Pinpoint the cell where the given text exists, returning its (x, y) midpoint coordinate. 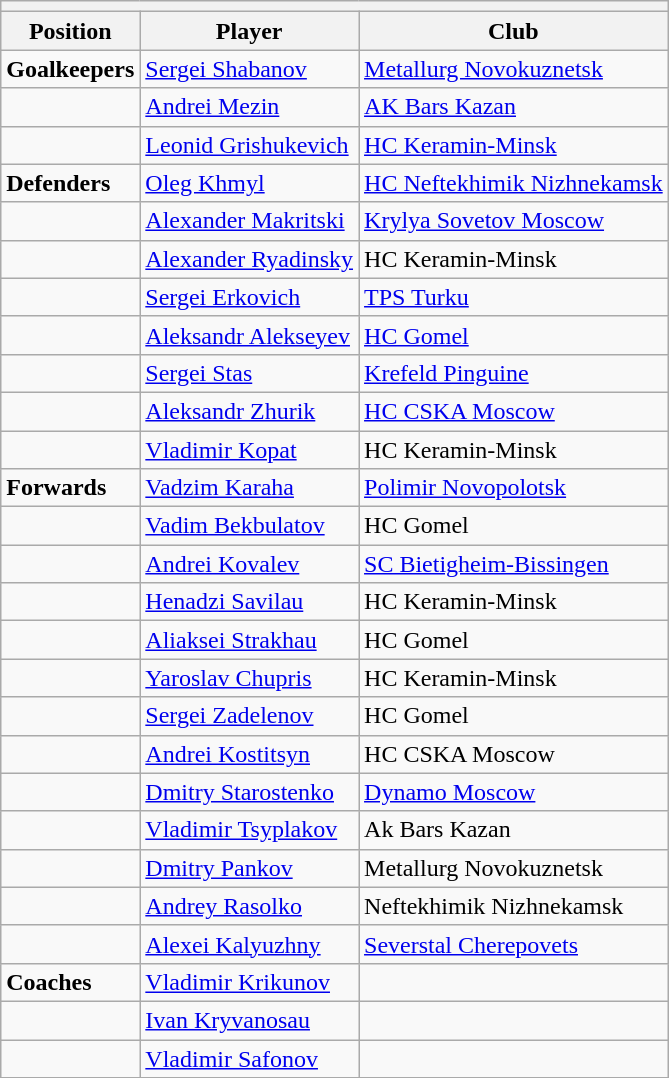
Alexander Ryadinsky (250, 259)
Goalkeepers (70, 69)
Andrei Kostitsyn (250, 754)
Henadzi Savilau (250, 602)
Forwards (70, 488)
Leonid Grishukevich (250, 145)
Alexander Makritski (250, 221)
Aleksandr Zhurik (250, 411)
Aleksandr Alekseyev (250, 335)
Sergei Erkovich (250, 297)
Oleg Khmyl (250, 183)
Vadim Bekbulatov (250, 526)
Krefeld Pinguine (514, 373)
Vladimir Tsyplakov (250, 830)
Dmitry Pankov (250, 868)
Andrei Kovalev (250, 564)
Krylya Sovetov Moscow (514, 221)
Sergei Stas (250, 373)
AK Bars Kazan (514, 107)
Yaroslav Chupris (250, 678)
Dmitry Starostenko (250, 792)
Vladimir Kopat (250, 449)
Vladimir Safonov (250, 1059)
Dynamo Moscow (514, 792)
Andrey Rasolko (250, 906)
Polimir Novopolotsk (514, 488)
Player (250, 31)
Severstal Cherepovets (514, 944)
Ak Bars Kazan (514, 830)
Position (70, 31)
Aliaksei Strakhau (250, 640)
TPS Turku (514, 297)
Ivan Kryvanosau (250, 1020)
Sergei Shabanov (250, 69)
Vladimir Krikunov (250, 982)
Sergei Zadelenov (250, 716)
Alexei Kalyuzhny (250, 944)
Neftekhimik Nizhnekamsk (514, 906)
Club (514, 31)
HC Neftekhimik Nizhnekamsk (514, 183)
Defenders (70, 183)
Coaches (70, 982)
SC Bietigheim-Bissingen (514, 564)
Vadzim Karaha (250, 488)
Andrei Mezin (250, 107)
